Locate the cell with the specified text and output its [x, y] center coordinate. 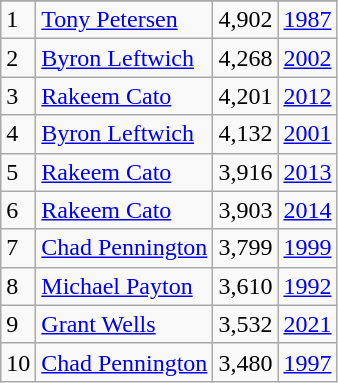
9 [18, 324]
3,903 [246, 210]
Michael Payton [124, 286]
4,268 [246, 58]
2014 [308, 210]
3,799 [246, 248]
2013 [308, 172]
4,132 [246, 134]
3,532 [246, 324]
7 [18, 248]
1987 [308, 20]
1992 [308, 286]
2021 [308, 324]
1999 [308, 248]
3,610 [246, 286]
4,902 [246, 20]
Grant Wells [124, 324]
5 [18, 172]
1997 [308, 362]
6 [18, 210]
3,916 [246, 172]
10 [18, 362]
2012 [308, 96]
1 [18, 20]
4 [18, 134]
8 [18, 286]
3 [18, 96]
3,480 [246, 362]
2001 [308, 134]
4,201 [246, 96]
2002 [308, 58]
Tony Petersen [124, 20]
2 [18, 58]
